Scan for the cell matching the given text and deliver its (x, y) coordinate at center. 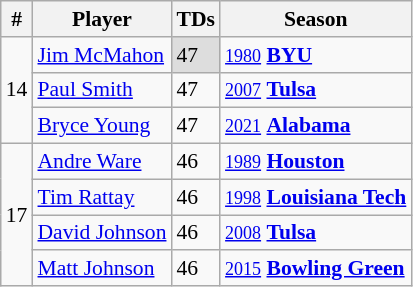
Paul Smith (102, 90)
1989 Houston (316, 162)
1980 BYU (316, 55)
Bryce Young (102, 126)
TDs (196, 19)
David Johnson (102, 233)
Player (102, 19)
Tim Rattay (102, 197)
Jim McMahon (102, 55)
2008 Tulsa (316, 233)
2007 Tulsa (316, 90)
# (17, 19)
1998 Louisiana Tech (316, 197)
2015 Bowling Green (316, 269)
2021 Alabama (316, 126)
Season (316, 19)
Andre Ware (102, 162)
17 (17, 215)
Matt Johnson (102, 269)
14 (17, 90)
